From the cell containing the given text, extract its center point as (X, Y) coordinate. 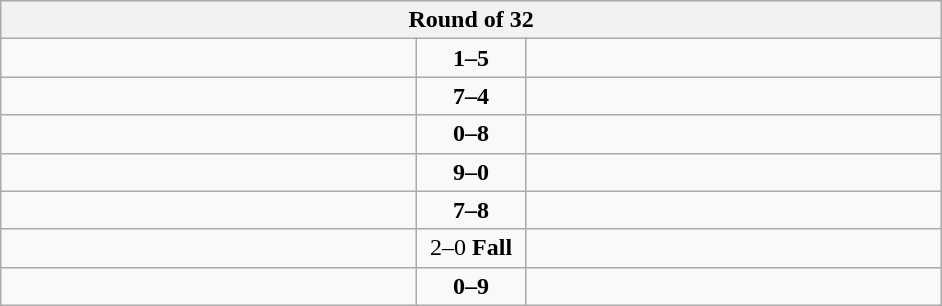
7–4 (472, 96)
9–0 (472, 172)
1–5 (472, 58)
2–0 Fall (472, 248)
Round of 32 (472, 20)
0–8 (472, 134)
0–9 (472, 286)
7–8 (472, 210)
